Detect which cell encompasses the target text, then output its (X, Y) center coordinate. 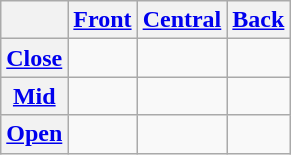
Close (34, 58)
Open (34, 134)
Back (258, 20)
Mid (34, 96)
Central (182, 20)
Front (102, 20)
